Detect which cell encompasses the target text, then output its [x, y] center coordinate. 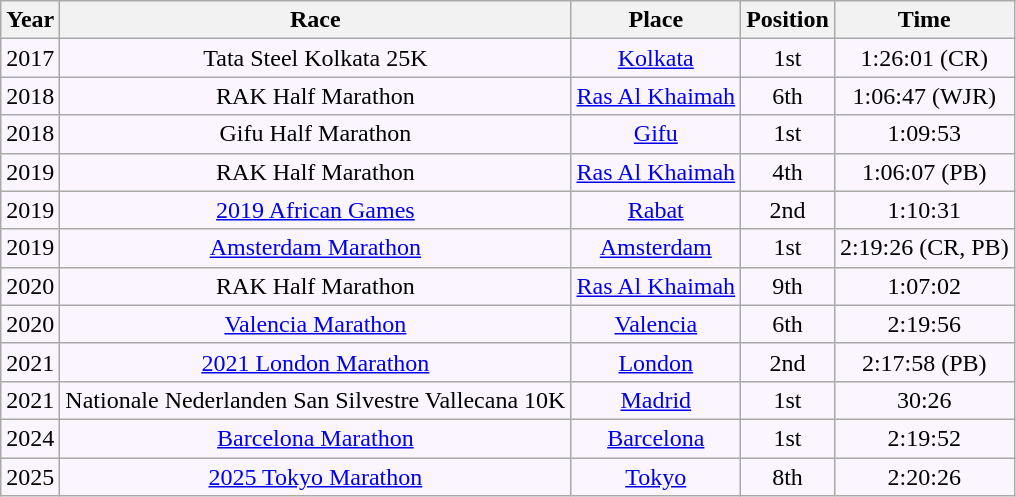
4th [788, 172]
Tokyo [656, 477]
Position [788, 20]
2:19:56 [924, 324]
Amsterdam Marathon [316, 248]
Year [30, 20]
2:17:58 (PB) [924, 362]
Gifu [656, 134]
1:06:07 (PB) [924, 172]
2025 Tokyo Marathon [316, 477]
9th [788, 286]
30:26 [924, 400]
1:06:47 (WJR) [924, 96]
2017 [30, 58]
1:07:02 [924, 286]
Race [316, 20]
Nationale Nederlanden San Silvestre Vallecana 10K [316, 400]
London [656, 362]
Tata Steel Kolkata 25K [316, 58]
Gifu Half Marathon [316, 134]
2024 [30, 438]
1:09:53 [924, 134]
2019 African Games [316, 210]
Rabat [656, 210]
2:19:26 (CR, PB) [924, 248]
2021 London Marathon [316, 362]
Valencia Marathon [316, 324]
Barcelona [656, 438]
Place [656, 20]
Amsterdam [656, 248]
2025 [30, 477]
1:10:31 [924, 210]
Time [924, 20]
2:20:26 [924, 477]
Kolkata [656, 58]
Valencia [656, 324]
Madrid [656, 400]
8th [788, 477]
Barcelona Marathon [316, 438]
1:26:01 (CR) [924, 58]
2:19:52 [924, 438]
